For the text-containing cell, return its midpoint in (x, y) coordinate format. 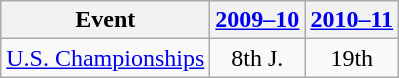
8th J. (258, 58)
2010–11 (352, 20)
19th (352, 58)
Event (106, 20)
2009–10 (258, 20)
U.S. Championships (106, 58)
